Provide the (x, y) coordinate of the cell's center where the given text is located.  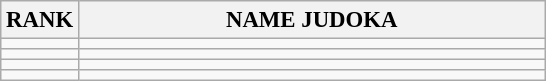
NAME JUDOKA (312, 20)
RANK (40, 20)
